Pinpoint the cell where the given text exists, returning its (x, y) midpoint coordinate. 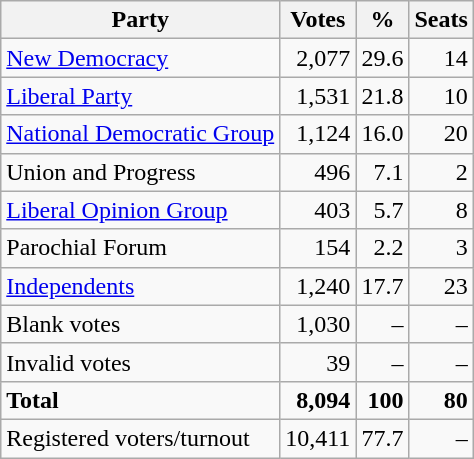
2,077 (318, 58)
1,124 (318, 134)
154 (318, 248)
2.2 (382, 248)
Party (140, 20)
10,411 (318, 438)
Union and Progress (140, 172)
Independents (140, 286)
10 (441, 96)
Votes (318, 20)
Registered voters/turnout (140, 438)
Blank votes (140, 324)
Total (140, 400)
23 (441, 286)
3 (441, 248)
Liberal Opinion Group (140, 210)
80 (441, 400)
National Democratic Group (140, 134)
496 (318, 172)
8,094 (318, 400)
403 (318, 210)
7.1 (382, 172)
39 (318, 362)
21.8 (382, 96)
16.0 (382, 134)
Invalid votes (140, 362)
2 (441, 172)
Seats (441, 20)
29.6 (382, 58)
1,240 (318, 286)
14 (441, 58)
1,531 (318, 96)
Parochial Forum (140, 248)
17.7 (382, 286)
77.7 (382, 438)
Liberal Party (140, 96)
% (382, 20)
8 (441, 210)
20 (441, 134)
New Democracy (140, 58)
5.7 (382, 210)
100 (382, 400)
1,030 (318, 324)
